Determine the (x, y) coordinate at the center of the cell enclosing the given text.  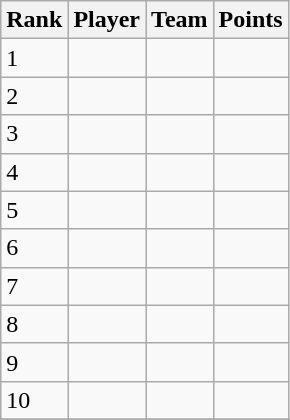
3 (34, 134)
9 (34, 362)
Team (180, 20)
5 (34, 210)
Player (107, 20)
10 (34, 400)
8 (34, 324)
Points (250, 20)
2 (34, 96)
7 (34, 286)
4 (34, 172)
6 (34, 248)
Rank (34, 20)
1 (34, 58)
